Detect which cell encompasses the target text, then output its (x, y) center coordinate. 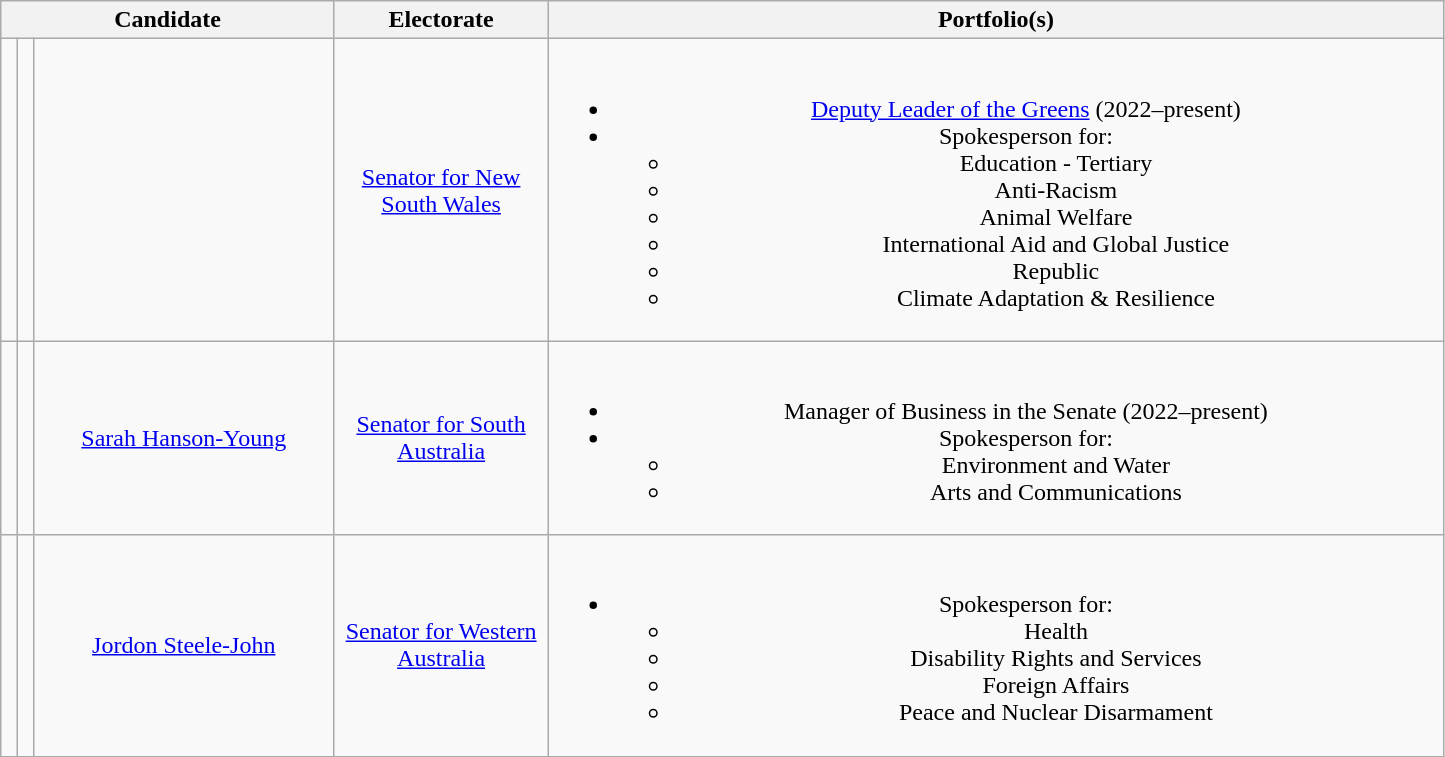
Spokesperson for:HealthDisability Rights and ServicesForeign AffairsPeace and Nuclear Disarmament (996, 646)
Senator for New South Wales (441, 190)
Candidate (168, 20)
Electorate (441, 20)
Jordon Steele-John (184, 646)
Portfolio(s) (996, 20)
Senator for Western Australia (441, 646)
Manager of Business in the Senate (2022–present)Spokesperson for:Environment and WaterArts and Communications (996, 438)
Senator for South Australia (441, 438)
Sarah Hanson-Young (184, 438)
